Detect which cell encompasses the target text, then output its (x, y) center coordinate. 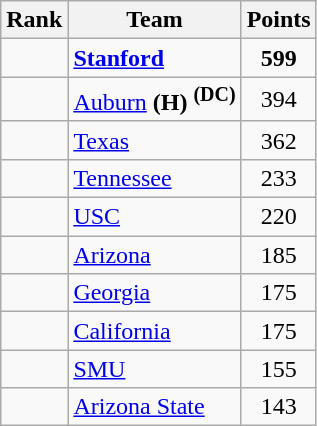
362 (278, 140)
USC (154, 217)
220 (278, 217)
185 (278, 255)
Arizona State (154, 407)
California (154, 331)
Rank (34, 20)
Points (278, 20)
394 (278, 100)
Arizona (154, 255)
599 (278, 58)
SMU (154, 369)
233 (278, 178)
143 (278, 407)
Texas (154, 140)
Auburn (H) (DC) (154, 100)
155 (278, 369)
Tennessee (154, 178)
Team (154, 20)
Georgia (154, 293)
Stanford (154, 58)
